Return (x, y) of the center of cell containing provided text 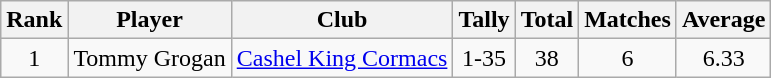
1 (34, 58)
6.33 (724, 58)
Tommy Grogan (150, 58)
Player (150, 20)
1-35 (484, 58)
38 (547, 58)
6 (628, 58)
Total (547, 20)
Cashel King Cormacs (342, 58)
Matches (628, 20)
Rank (34, 20)
Club (342, 20)
Average (724, 20)
Tally (484, 20)
